Return (X, Y) of the center of cell containing provided text 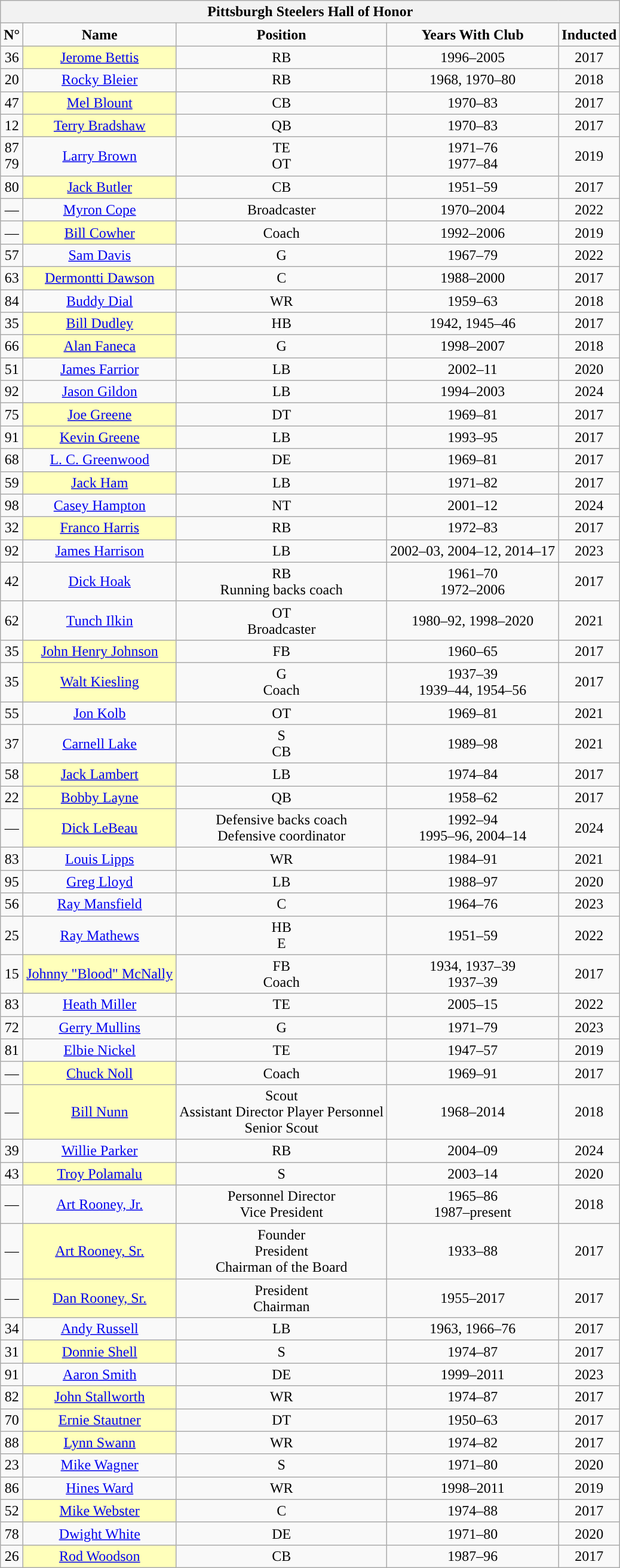
39 (12, 1150)
1970–2004 (473, 210)
15 (12, 974)
22 (12, 797)
37 (12, 744)
Art Rooney, Jr. (100, 1204)
12 (12, 125)
John Stallworth (100, 1397)
1959–63 (473, 300)
1971–82 (473, 483)
81 (12, 1050)
Donnie Shell (100, 1352)
1965–861987–present (473, 1204)
Ray Mansfield (100, 904)
Bobby Layne (100, 797)
1987–96 (473, 1556)
Dick Hoak (100, 582)
2001–12 (473, 505)
Larry Brown (100, 157)
68 (12, 460)
PresidentChairman (282, 1299)
2004–09 (473, 1150)
Troy Polamalu (100, 1174)
1989–98 (473, 744)
47 (12, 103)
Defensive backs coachDefensive coordinator (282, 828)
Alan Faneca (100, 346)
36 (12, 57)
N° (12, 35)
58 (12, 775)
Sam Davis (100, 255)
43 (12, 1174)
Gerry Mullins (100, 1027)
OT (282, 713)
57 (12, 255)
98 (12, 505)
James Farrior (100, 369)
1934, 1937–391937–39 (473, 974)
1996–2005 (473, 57)
Mike Webster (100, 1511)
32 (12, 528)
Pittsburgh Steelers Hall of Honor (311, 12)
Kevin Greene (100, 437)
James Harrison (100, 551)
FB (282, 651)
Casey Hampton (100, 505)
John Henry Johnson (100, 651)
1984–91 (473, 859)
Chuck Noll (100, 1073)
1972–83 (473, 528)
1998–2011 (473, 1488)
Heath Miller (100, 1005)
1980–92, 1998–2020 (473, 620)
Carnell Lake (100, 744)
59 (12, 483)
1971–761977–84 (473, 157)
1937–391939–44, 1954–56 (473, 682)
FBCoach (282, 974)
Myron Cope (100, 210)
63 (12, 278)
Inducted (589, 35)
52 (12, 1511)
HBE (282, 935)
23 (12, 1465)
20 (12, 80)
Jack Lambert (100, 775)
Rocky Bleier (100, 80)
RBRunning backs coach (282, 582)
2003–14 (473, 1174)
Ernie Stautner (100, 1420)
Terry Bradshaw (100, 125)
80 (12, 187)
2002–03, 2004–12, 2014–17 (473, 551)
Bill Cowher (100, 232)
Mike Wagner (100, 1465)
Years With Club (473, 35)
Jason Gildon (100, 392)
Broadcaster (282, 210)
Walt Kiesling (100, 682)
Jon Kolb (100, 713)
FounderPresidentChairman of the Board (282, 1251)
1969–91 (473, 1073)
1974–82 (473, 1443)
72 (12, 1027)
Aaron Smith (100, 1374)
1963, 1966–76 (473, 1329)
1950–63 (473, 1420)
78 (12, 1533)
Bill Nunn (100, 1112)
Art Rooney, Sr. (100, 1251)
OTBroadcaster (282, 620)
1947–57 (473, 1050)
34 (12, 1329)
Buddy Dial (100, 300)
1974–84 (473, 775)
Ray Mathews (100, 935)
Rod Woodson (100, 1556)
1988–2000 (473, 278)
Willie Parker (100, 1150)
Personnel DirectorVice President (282, 1204)
1974–88 (473, 1511)
1992–941995–96, 2004–14 (473, 828)
42 (12, 582)
Mel Blount (100, 103)
Jack Butler (100, 187)
82 (12, 1397)
66 (12, 346)
1968, 1970–80 (473, 80)
75 (12, 415)
56 (12, 904)
Bill Dudley (100, 324)
1988–97 (473, 882)
2002–11 (473, 369)
1964–76 (473, 904)
1961–701972–2006 (473, 582)
Louis Lipps (100, 859)
55 (12, 713)
Johnny "Blood" McNally (100, 974)
ScoutAssistant Director Player PersonnelSenior Scout (282, 1112)
51 (12, 369)
Name (100, 35)
1971–79 (473, 1027)
95 (12, 882)
HB (282, 324)
Joe Greene (100, 415)
1955–2017 (473, 1299)
1960–65 (473, 651)
TEOT (282, 157)
2005–15 (473, 1005)
Greg Lloyd (100, 882)
1958–62 (473, 797)
1933–88 (473, 1251)
88 (12, 1443)
Hines Ward (100, 1488)
86 (12, 1488)
Dwight White (100, 1533)
NT (282, 505)
1998–2007 (473, 346)
1968–2014 (473, 1112)
1993–95 (473, 437)
8779 (12, 157)
84 (12, 300)
31 (12, 1352)
Jack Ham (100, 483)
26 (12, 1556)
Position (282, 35)
Tunch Ilkin (100, 620)
1999–2011 (473, 1374)
Franco Harris (100, 528)
L. C. Greenwood (100, 460)
Dick LeBeau (100, 828)
1967–79 (473, 255)
1994–2003 (473, 392)
SCB (282, 744)
Dermontti Dawson (100, 278)
Lynn Swann (100, 1443)
1942, 1945–46 (473, 324)
25 (12, 935)
70 (12, 1420)
Elbie Nickel (100, 1050)
1992–2006 (473, 232)
Jerome Bettis (100, 57)
GCoach (282, 682)
Andy Russell (100, 1329)
62 (12, 620)
Dan Rooney, Sr. (100, 1299)
